Detect which cell encompasses the target text, then output its (x, y) center coordinate. 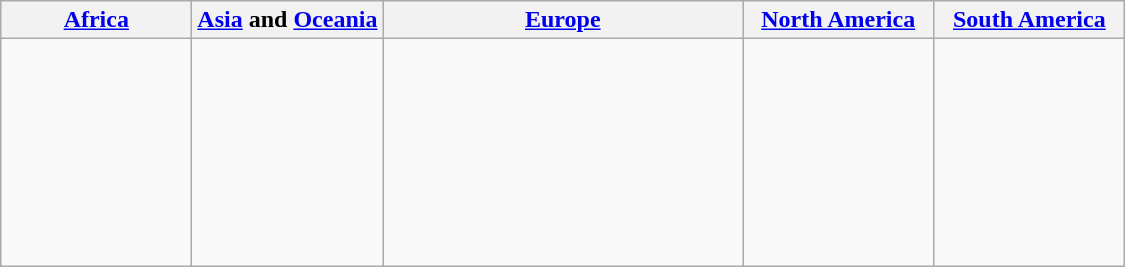
Europe (563, 20)
North America (838, 20)
Asia and Oceania (288, 20)
Africa (96, 20)
South America (1030, 20)
